Provide the [X, Y] coordinate of the cell's center where the given text is located.  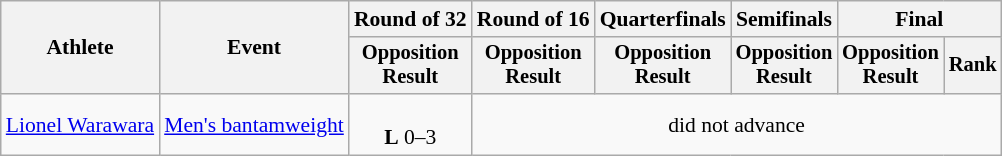
Quarterfinals [663, 19]
Round of 32 [410, 19]
Semifinals [784, 19]
Men's bantamweight [254, 124]
L 0–3 [410, 124]
Final [919, 19]
Athlete [80, 48]
Rank [973, 66]
Lionel Warawara [80, 124]
Event [254, 48]
Round of 16 [534, 19]
did not advance [737, 124]
